Search for the cell housing the specified text and yield its (x, y) center coordinate. 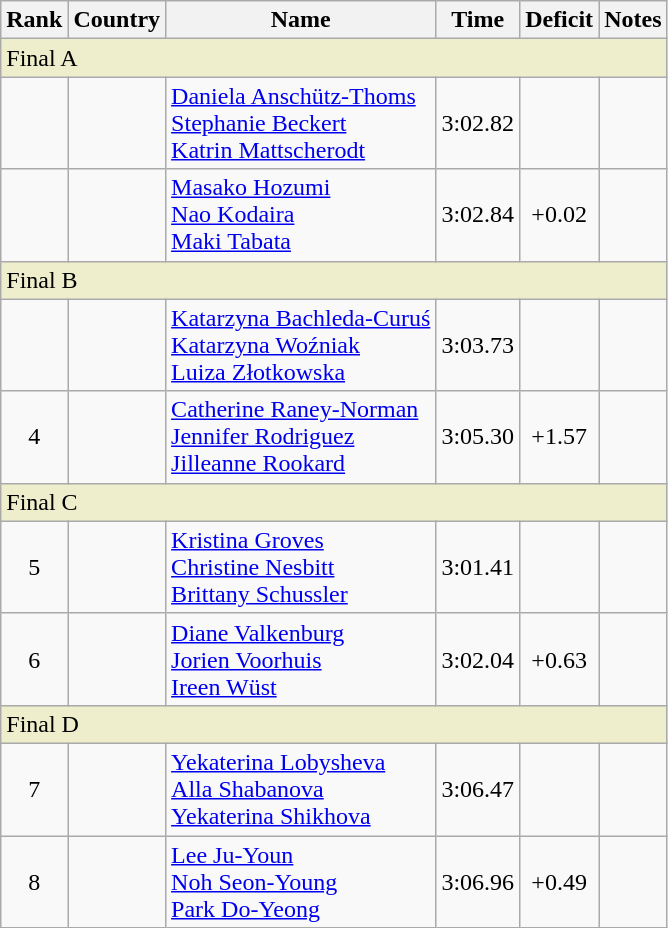
3:03.73 (478, 345)
Catherine Raney-NormanJennifer Rodriguez Jilleanne Rookard (301, 437)
Yekaterina LobyshevaAlla ShabanovaYekaterina Shikhova (301, 789)
5 (34, 567)
Time (478, 20)
6 (34, 659)
+0.63 (560, 659)
3:06.96 (478, 882)
3:05.30 (478, 437)
Katarzyna Bachleda-CuruśKatarzyna WoźniakLuiza Złotkowska (301, 345)
Final C (334, 502)
Final D (334, 724)
Rank (34, 20)
Deficit (560, 20)
3:02.84 (478, 215)
8 (34, 882)
Name (301, 20)
Notes (633, 20)
3:02.82 (478, 123)
Country (117, 20)
Final A (334, 58)
3:02.04 (478, 659)
+1.57 (560, 437)
3:01.41 (478, 567)
4 (34, 437)
+0.49 (560, 882)
Daniela Anschütz-ThomsStephanie BeckertKatrin Mattscherodt (301, 123)
+0.02 (560, 215)
Final B (334, 280)
Lee Ju-YounNoh Seon-Young Park Do-Yeong (301, 882)
Masako HozumiNao KodairaMaki Tabata (301, 215)
3:06.47 (478, 789)
7 (34, 789)
Kristina GrovesChristine NesbittBrittany Schussler (301, 567)
Diane ValkenburgJorien VoorhuisIreen Wüst (301, 659)
